Return the (X, Y) coordinate for the center point of the cell that contains the specified text.  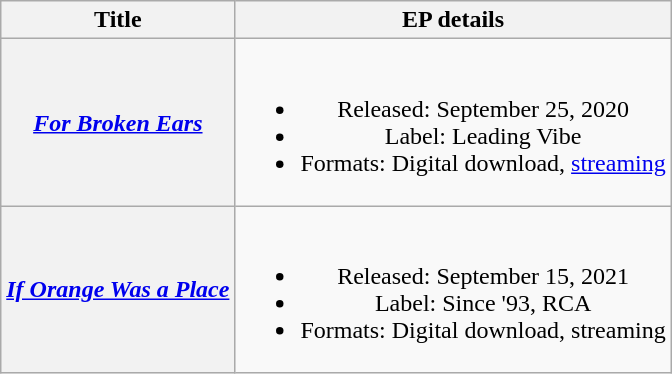
EP details (453, 20)
Released: September 15, 2021Label: Since '93, RCAFormats: Digital download, streaming (453, 290)
Released: September 25, 2020Label: Leading VibeFormats: Digital download, streaming (453, 122)
For Broken Ears (118, 122)
If Orange Was a Place (118, 290)
Title (118, 20)
